For the text-containing cell, return its midpoint in (x, y) coordinate format. 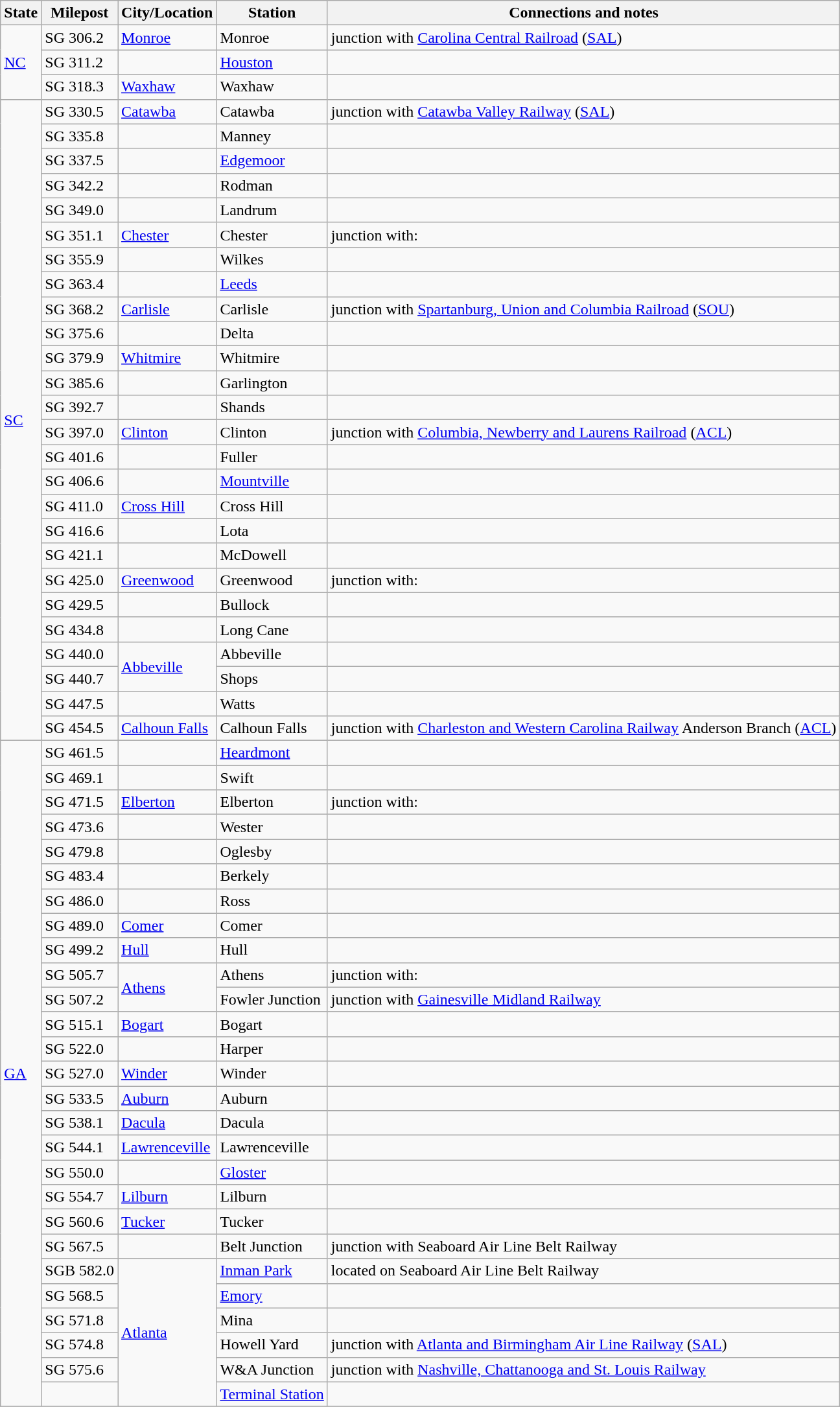
Gloster (272, 1172)
SG 440.7 (80, 679)
SG 355.9 (80, 259)
Connections and notes (583, 13)
City/Location (167, 13)
SG 349.0 (80, 210)
SG 379.9 (80, 358)
SG 515.1 (80, 1024)
Milepost (80, 13)
SG 392.7 (80, 408)
SG 385.6 (80, 383)
junction with Nashville, Chattanooga and St. Louis Railway (583, 1369)
SG 411.0 (80, 506)
SG 550.0 (80, 1172)
Mina (272, 1320)
SG 351.1 (80, 235)
Edgemoor (272, 161)
Lota (272, 531)
SG 397.0 (80, 432)
junction with Columbia, Newberry and Laurens Railroad (ACL) (583, 432)
SG 342.2 (80, 185)
junction with Gainesville Midland Railway (583, 999)
SG 507.2 (80, 999)
SC (21, 420)
Shops (272, 679)
SG 568.5 (80, 1296)
SG 479.8 (80, 852)
junction with Atlanta and Birmingham Air Line Railway (SAL) (583, 1345)
Delta (272, 334)
junction with Spartanburg, Union and Columbia Railroad (SOU) (583, 309)
SG 375.6 (80, 334)
SG 440.0 (80, 654)
SG 522.0 (80, 1049)
SG 527.0 (80, 1073)
junction with Catawba Valley Railway (SAL) (583, 111)
SG 363.4 (80, 284)
SGB 582.0 (80, 1271)
SG 567.5 (80, 1246)
SG 434.8 (80, 629)
Oglesby (272, 852)
Atlanta (167, 1332)
located on Seaboard Air Line Belt Railway (583, 1271)
Fowler Junction (272, 999)
SG 429.5 (80, 605)
SG 401.6 (80, 457)
SG 554.7 (80, 1197)
SG 454.5 (80, 728)
Harper (272, 1049)
Shands (272, 408)
Berkely (272, 876)
Swift (272, 778)
junction with Seaboard Air Line Belt Railway (583, 1246)
SG 461.5 (80, 753)
NC (21, 62)
SG 571.8 (80, 1320)
SG 335.8 (80, 136)
Ross (272, 901)
SG 499.2 (80, 950)
Wester (272, 827)
Leeds (272, 284)
SG 330.5 (80, 111)
SG 447.5 (80, 703)
State (21, 13)
Wilkes (272, 259)
Watts (272, 703)
SG 337.5 (80, 161)
SG 473.6 (80, 827)
W&A Junction (272, 1369)
SG 483.4 (80, 876)
SG 544.1 (80, 1148)
Terminal Station (272, 1394)
SG 560.6 (80, 1222)
SG 306.2 (80, 38)
SG 421.1 (80, 555)
Emory (272, 1296)
Station (272, 13)
SG 575.6 (80, 1369)
Houston (272, 62)
Mountville (272, 482)
SG 406.6 (80, 482)
SG 471.5 (80, 802)
Garlington (272, 383)
SG 469.1 (80, 778)
SG 311.2 (80, 62)
SG 574.8 (80, 1345)
Manney (272, 136)
Landrum (272, 210)
SG 486.0 (80, 901)
Inman Park (272, 1271)
Long Cane (272, 629)
SG 533.5 (80, 1099)
Howell Yard (272, 1345)
SG 505.7 (80, 975)
McDowell (272, 555)
Rodman (272, 185)
SG 425.0 (80, 580)
junction with Carolina Central Railroad (SAL) (583, 38)
SG 318.3 (80, 87)
GA (21, 1074)
SG 538.1 (80, 1123)
junction with Charleston and Western Carolina Railway Anderson Branch (ACL) (583, 728)
SG 489.0 (80, 925)
Bullock (272, 605)
Belt Junction (272, 1246)
Fuller (272, 457)
Heardmont (272, 753)
SG 416.6 (80, 531)
SG 368.2 (80, 309)
